Identify which cell holds the provided text, then report its [X, Y] central coordinate. 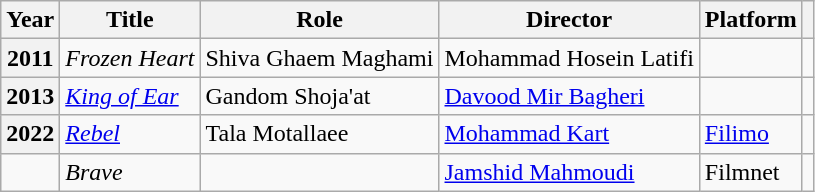
Tala Motallaee [320, 134]
Brave [130, 172]
Platform [750, 20]
Year [30, 20]
Davood Mir Bagheri [569, 96]
Jamshid Mahmoudi [569, 172]
Frozen Heart [130, 58]
Rebel [130, 134]
2022 [30, 134]
Gandom Shoja'at [320, 96]
Director [569, 20]
Role [320, 20]
2013 [30, 96]
Mohammad Kart [569, 134]
Mohammad Hosein Latifi [569, 58]
Filimo [750, 134]
Shiva Ghaem Maghami [320, 58]
Filmnet [750, 172]
2011 [30, 58]
Title [130, 20]
King of Ear [130, 96]
